Search for the cell housing the specified text and yield its (x, y) center coordinate. 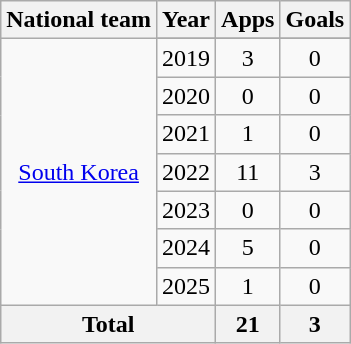
11 (248, 172)
National team (79, 20)
Goals (315, 20)
2023 (186, 210)
2020 (186, 96)
Year (186, 20)
Apps (248, 20)
2019 (186, 58)
2022 (186, 172)
5 (248, 248)
21 (248, 324)
2024 (186, 248)
South Korea (79, 172)
2021 (186, 134)
2025 (186, 286)
Total (108, 324)
